Output the (X, Y) coordinate of the center of the cell containing the given text.  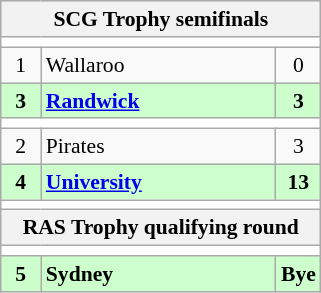
Bye (298, 274)
Wallaroo (158, 65)
13 (298, 182)
5 (21, 274)
0 (298, 65)
Randwick (158, 101)
1 (21, 65)
RAS Trophy qualifying round (161, 228)
2 (21, 146)
4 (21, 182)
Sydney (158, 274)
University (158, 182)
Pirates (158, 146)
SCG Trophy semifinals (161, 19)
